Determine the [x, y] coordinate at the center of the cell enclosing the given text.  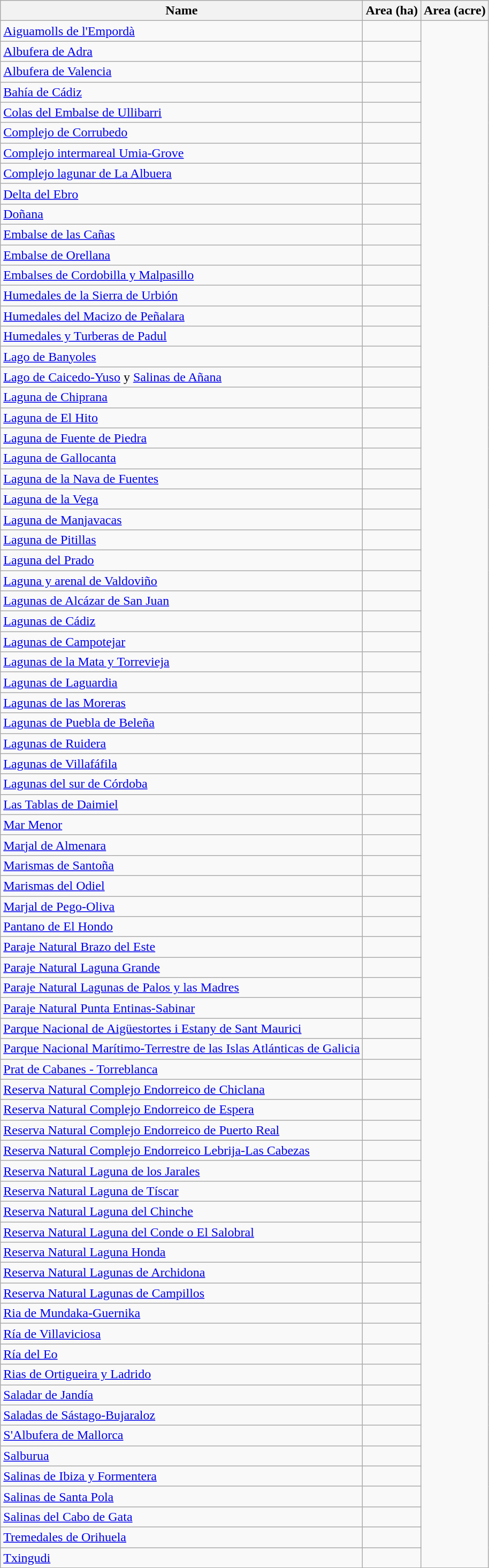
Parque Nacional de Aigüestortes i Estany de Sant Maurici [182, 1028]
Reserva Natural Complejo Endorreico de Chiclana [182, 1089]
Paraje Natural Brazo del Este [182, 947]
Reserva Natural Laguna Honda [182, 1252]
Embalse de las Cañas [182, 234]
Lagunas de Ruidera [182, 743]
Lagunas de Villafáfila [182, 764]
Reserva Natural Complejo Endorreico Lebrija-Las Cabezas [182, 1150]
Colas del Embalse de Ullibarri [182, 112]
Ría del Eo [182, 1354]
Mar Menor [182, 825]
Ria de Mundaka-Guernika [182, 1313]
Lagunas del sur de Córdoba [182, 784]
Reserva Natural Laguna de Tíscar [182, 1191]
Txingudi [182, 1558]
Humedales de la Sierra de Urbión [182, 296]
Laguna de Fuente de Piedra [182, 438]
Laguna de la Vega [182, 499]
Rias de Ortigueira y Ladrido [182, 1374]
Lagunas de Puebla de Beleña [182, 723]
Embalses de Cordobilla y Malpasillo [182, 275]
Lago de Caicedo-Yuso y Salinas de Añana [182, 377]
Reserva Natural Laguna del Conde o El Salobral [182, 1232]
Lagunas de la Mata y Torrevieja [182, 662]
Lagunas de Cádiz [182, 621]
Laguna de la Nava de Fuentes [182, 479]
Bahía de Cádiz [182, 92]
Laguna de El Hito [182, 418]
Marismas de Santoña [182, 865]
Laguna de Chiprana [182, 397]
Delta del Ebro [182, 194]
Paraje Natural Laguna Grande [182, 967]
Lagunas de las Moreras [182, 703]
Area (acre) [455, 11]
Complejo de Corrubedo [182, 133]
Paraje Natural Punta Entinas-Sabinar [182, 1008]
Doñana [182, 214]
Reserva Natural Laguna del Chinche [182, 1211]
Lagunas de Alcázar de San Juan [182, 601]
Ría de Villaviciosa [182, 1334]
Parque Nacional Marítimo-Terrestre de las Islas Atlánticas de Galicia [182, 1049]
Las Tablas de Daimiel [182, 804]
Aiguamolls de l'Empordà [182, 31]
Saladar de Jandía [182, 1395]
Laguna de Pitillas [182, 540]
Laguna del Prado [182, 560]
Paraje Natural Lagunas de Palos y las Madres [182, 988]
Reserva Natural Lagunas de Archidona [182, 1273]
Reserva Natural Lagunas de Campillos [182, 1293]
Humedales del Macizo de Peñalara [182, 316]
Salburua [182, 1456]
Marjal de Pego-Oliva [182, 906]
Albufera de Valencia [182, 72]
Marjal de Almenara [182, 845]
Laguna de Gallocanta [182, 458]
Marismas del Odiel [182, 886]
Reserva Natural Complejo Endorreico de Espera [182, 1110]
Saladas de Sástago-Bujaraloz [182, 1415]
Albufera de Adra [182, 51]
Pantano de El Hondo [182, 927]
S'Albufera de Mallorca [182, 1435]
Prat de Cabanes - Torreblanca [182, 1069]
Laguna y arenal de Valdoviño [182, 580]
Salinas del Cabo de Gata [182, 1517]
Tremedales de Orihuela [182, 1537]
Complejo lagunar de La Albuera [182, 173]
Laguna de Manjavacas [182, 519]
Name [182, 11]
Salinas de Ibiza y Formentera [182, 1476]
Humedales y Turberas de Padul [182, 336]
Complejo intermareal Umia-Grove [182, 153]
Reserva Natural Laguna de los Jarales [182, 1171]
Salinas de Santa Pola [182, 1496]
Embalse de Orellana [182, 255]
Reserva Natural Complejo Endorreico de Puerto Real [182, 1130]
Area (ha) [392, 11]
Lago de Banyoles [182, 357]
Lagunas de Laguardia [182, 682]
Lagunas de Campotejar [182, 642]
